Locate the cell with the specified text and output its (X, Y) center coordinate. 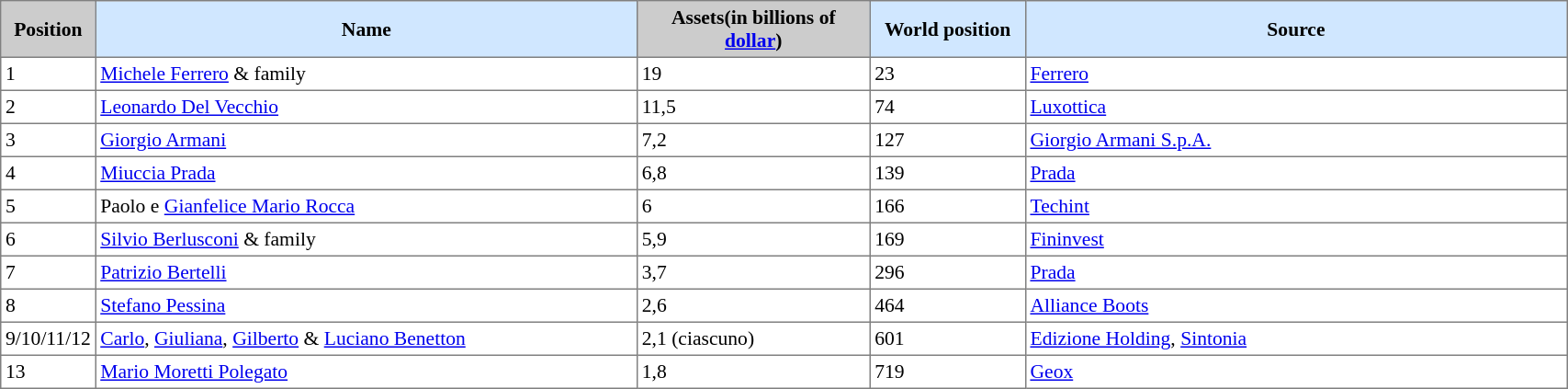
3 (48, 140)
13 (48, 372)
2,6 (753, 305)
Luxottica (1295, 107)
11,5 (753, 107)
7 (48, 272)
4 (48, 173)
166 (948, 206)
Stefano Pessina (367, 305)
Michele Ferrero & family (367, 74)
2,1 (ciascuno) (753, 338)
Paolo e Gianfelice Mario Rocca (367, 206)
Position (48, 29)
Alliance Boots (1295, 305)
Leonardo Del Vecchio (367, 107)
World position (948, 29)
19 (753, 74)
Mario Moretti Polegato (367, 372)
464 (948, 305)
74 (948, 107)
127 (948, 140)
Ferrero (1295, 74)
296 (948, 272)
Techint (1295, 206)
5 (48, 206)
169 (948, 239)
719 (948, 372)
Carlo, Giuliana, Gilberto & Luciano Benetton (367, 338)
1 (48, 74)
5,9 (753, 239)
Patrizio Bertelli (367, 272)
Geox (1295, 372)
3,7 (753, 272)
6,8 (753, 173)
Giorgio Armani (367, 140)
7,2 (753, 140)
Fininvest (1295, 239)
Edizione Holding, Sintonia (1295, 338)
8 (48, 305)
23 (948, 74)
9/10/11/12 (48, 338)
1,8 (753, 372)
601 (948, 338)
Name (367, 29)
2 (48, 107)
139 (948, 173)
Source (1295, 29)
Miuccia Prada (367, 173)
Silvio Berlusconi & family (367, 239)
Giorgio Armani S.p.A. (1295, 140)
Assets(in billions of dollar) (753, 29)
